Provide the (x, y) coordinate of the cell's center where the given text is located.  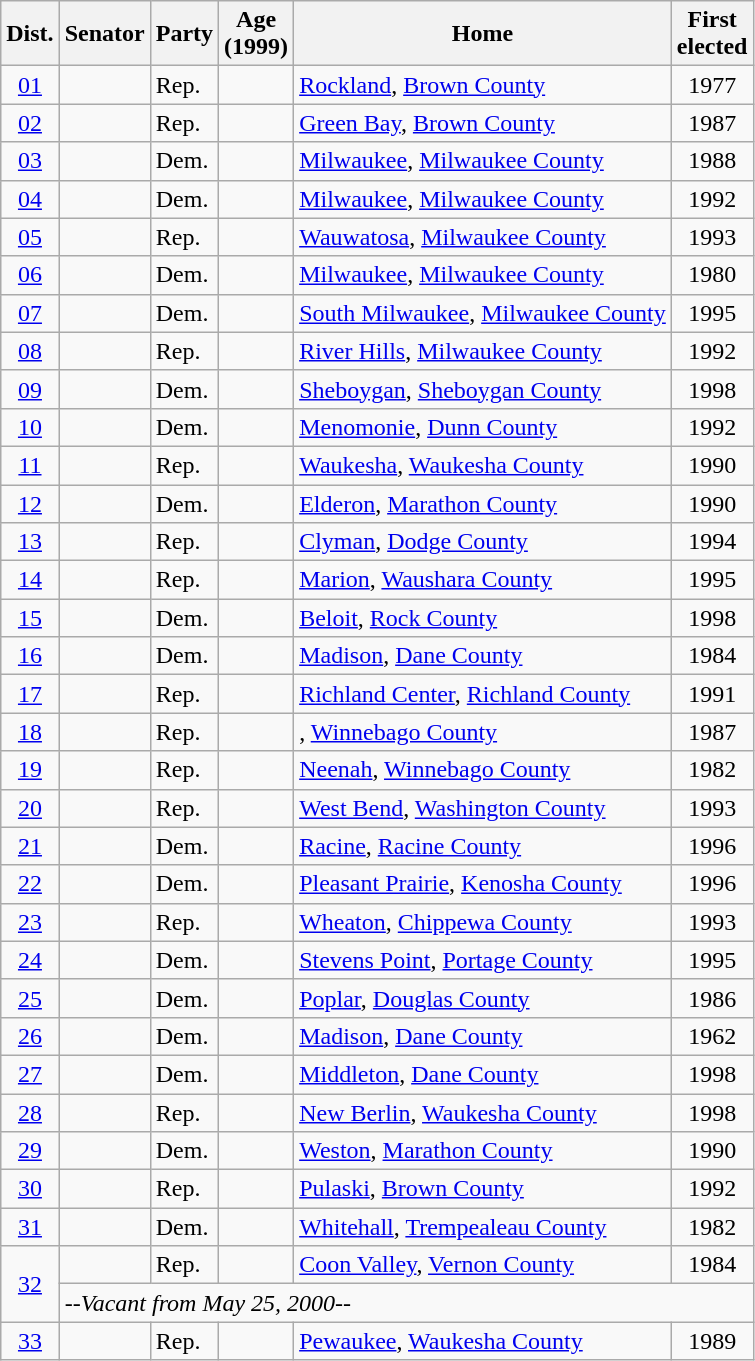
02 (30, 123)
16 (30, 656)
Middleton, Dane County (483, 1074)
19 (30, 770)
30 (30, 1189)
32 (30, 1284)
21 (30, 846)
29 (30, 1151)
23 (30, 922)
1980 (712, 275)
Wheaton, Chippewa County (483, 922)
Waukesha, Waukesha County (483, 465)
26 (30, 1036)
Pleasant Prairie, Kenosha County (483, 884)
1989 (712, 1341)
09 (30, 389)
03 (30, 161)
Age(1999) (256, 34)
31 (30, 1227)
Menomonie, Dunn County (483, 427)
, Winnebago County (483, 732)
28 (30, 1113)
24 (30, 960)
14 (30, 580)
11 (30, 465)
15 (30, 618)
Richland Center, Richland County (483, 694)
Coon Valley, Vernon County (483, 1265)
South Milwaukee, Milwaukee County (483, 313)
10 (30, 427)
Whitehall, Trempealeau County (483, 1227)
18 (30, 732)
04 (30, 199)
1994 (712, 542)
20 (30, 808)
27 (30, 1074)
22 (30, 884)
Racine, Racine County (483, 846)
Sheboygan, Sheboygan County (483, 389)
Stevens Point, Portage County (483, 960)
Firstelected (712, 34)
Clyman, Dodge County (483, 542)
01 (30, 85)
12 (30, 503)
1962 (712, 1036)
Poplar, Douglas County (483, 998)
Wauwatosa, Milwaukee County (483, 237)
13 (30, 542)
--Vacant from May 25, 2000-- (406, 1303)
Party (184, 34)
33 (30, 1341)
1977 (712, 85)
Rockland, Brown County (483, 85)
New Berlin, Waukesha County (483, 1113)
West Bend, Washington County (483, 808)
1988 (712, 161)
Pewaukee, Waukesha County (483, 1341)
07 (30, 313)
05 (30, 237)
1991 (712, 694)
25 (30, 998)
Pulaski, Brown County (483, 1189)
Senator (104, 34)
River Hills, Milwaukee County (483, 351)
Neenah, Winnebago County (483, 770)
Green Bay, Brown County (483, 123)
Home (483, 34)
Beloit, Rock County (483, 618)
Weston, Marathon County (483, 1151)
17 (30, 694)
08 (30, 351)
Marion, Waushara County (483, 580)
1986 (712, 998)
Elderon, Marathon County (483, 503)
Dist. (30, 34)
06 (30, 275)
